Scan for the cell matching the given text and deliver its (x, y) coordinate at center. 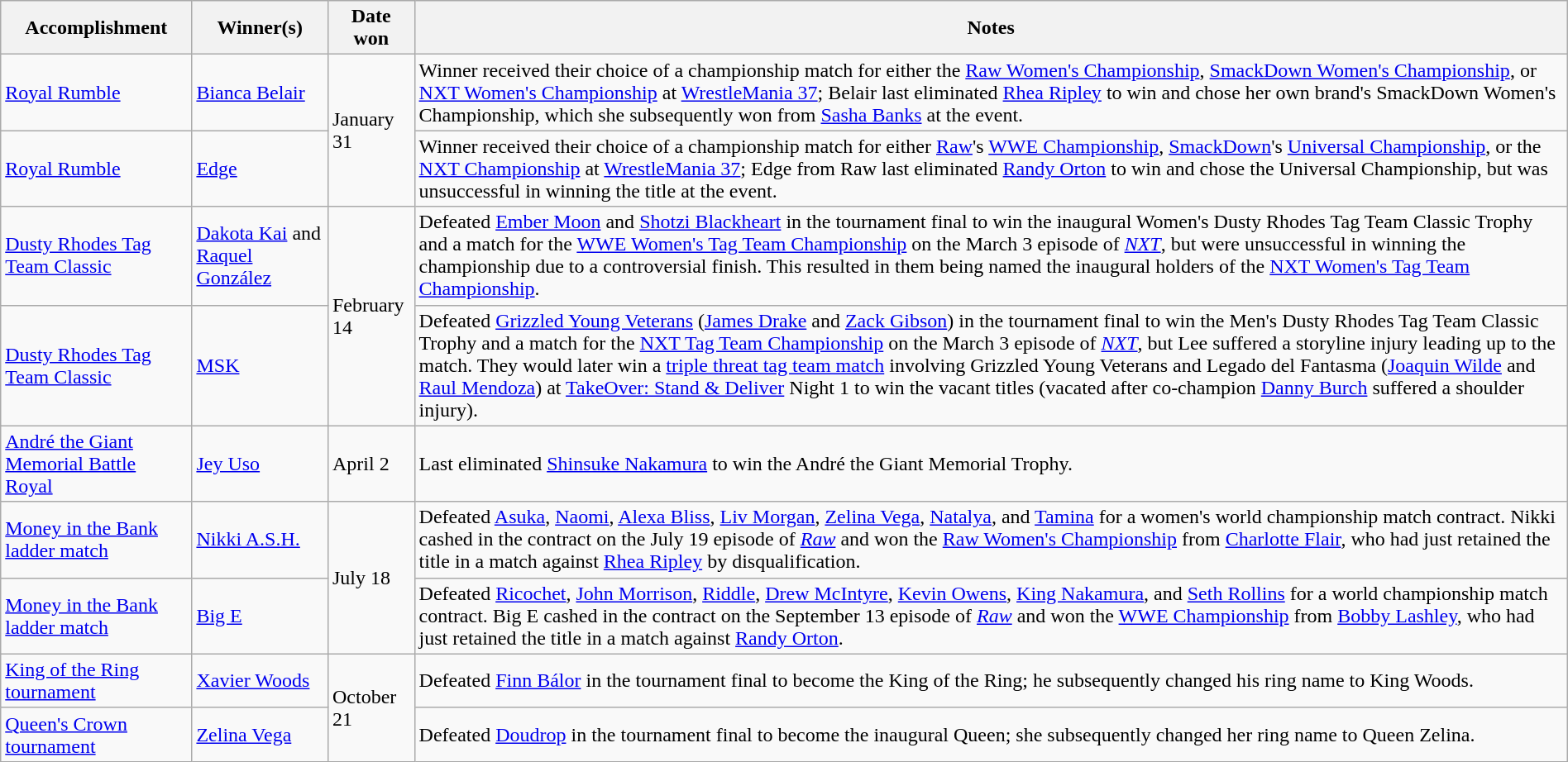
Defeated Finn Bálor in the tournament final to become the King of the Ring; he subsequently changed his ring name to King Woods. (991, 681)
July 18 (370, 578)
Defeated Doudrop in the tournament final to become the inaugural Queen; she subsequently changed her ring name to Queen Zelina. (991, 734)
King of the Ring tournament (96, 681)
Accomplishment (96, 28)
January 31 (370, 131)
MSK (260, 365)
André the Giant Memorial Battle Royal (96, 464)
Bianca Belair (260, 93)
Dakota Kai and Raquel González (260, 256)
Jey Uso (260, 464)
Big E (260, 616)
February 14 (370, 316)
October 21 (370, 707)
Queen's Crown tournament (96, 734)
Nikki A.S.H. (260, 540)
Xavier Woods (260, 681)
Notes (991, 28)
Date won (370, 28)
Edge (260, 169)
Winner(s) (260, 28)
Last eliminated Shinsuke Nakamura to win the André the Giant Memorial Trophy. (991, 464)
Zelina Vega (260, 734)
April 2 (370, 464)
